Provide the (X, Y) coordinate of the cell's center where the given text is located.  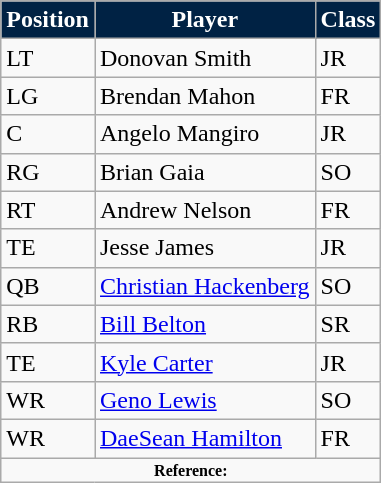
RG (48, 172)
RT (48, 210)
Brian Gaia (204, 172)
Donovan Smith (204, 58)
Kyle Carter (204, 362)
Geno Lewis (204, 400)
RB (48, 324)
SR (348, 324)
Brendan Mahon (204, 96)
DaeSean Hamilton (204, 438)
Bill Belton (204, 324)
LT (48, 58)
Position (48, 20)
LG (48, 96)
Class (348, 20)
Jesse James (204, 248)
QB (48, 286)
Andrew Nelson (204, 210)
Angelo Mangiro (204, 134)
Player (204, 20)
C (48, 134)
Christian Hackenberg (204, 286)
Reference: (191, 470)
